Capture the cell that displays the provided text and extract its (X, Y) central coordinate. 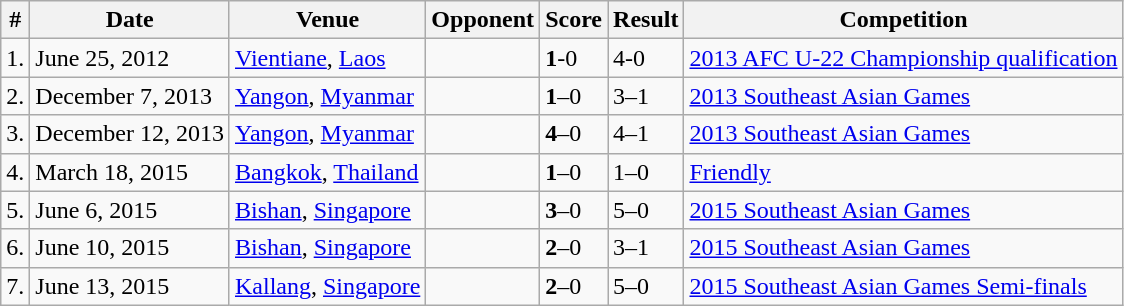
Venue (327, 20)
4. (16, 172)
4-0 (646, 58)
March 18, 2015 (130, 172)
1-0 (574, 58)
Date (130, 20)
1. (16, 58)
5. (16, 210)
Friendly (904, 172)
3. (16, 134)
Vientiane, Laos (327, 58)
6. (16, 248)
Result (646, 20)
June 6, 2015 (130, 210)
Opponent (483, 20)
June 25, 2012 (130, 58)
2013 AFC U-22 Championship qualification (904, 58)
# (16, 20)
4–0 (574, 134)
2. (16, 96)
7. (16, 286)
Kallang, Singapore (327, 286)
4–1 (646, 134)
December 7, 2013 (130, 96)
Score (574, 20)
December 12, 2013 (130, 134)
2015 Southeast Asian Games Semi-finals (904, 286)
3–0 (574, 210)
June 13, 2015 (130, 286)
Competition (904, 20)
Bangkok, Thailand (327, 172)
June 10, 2015 (130, 248)
